Capture the cell that displays the provided text and extract its [X, Y] central coordinate. 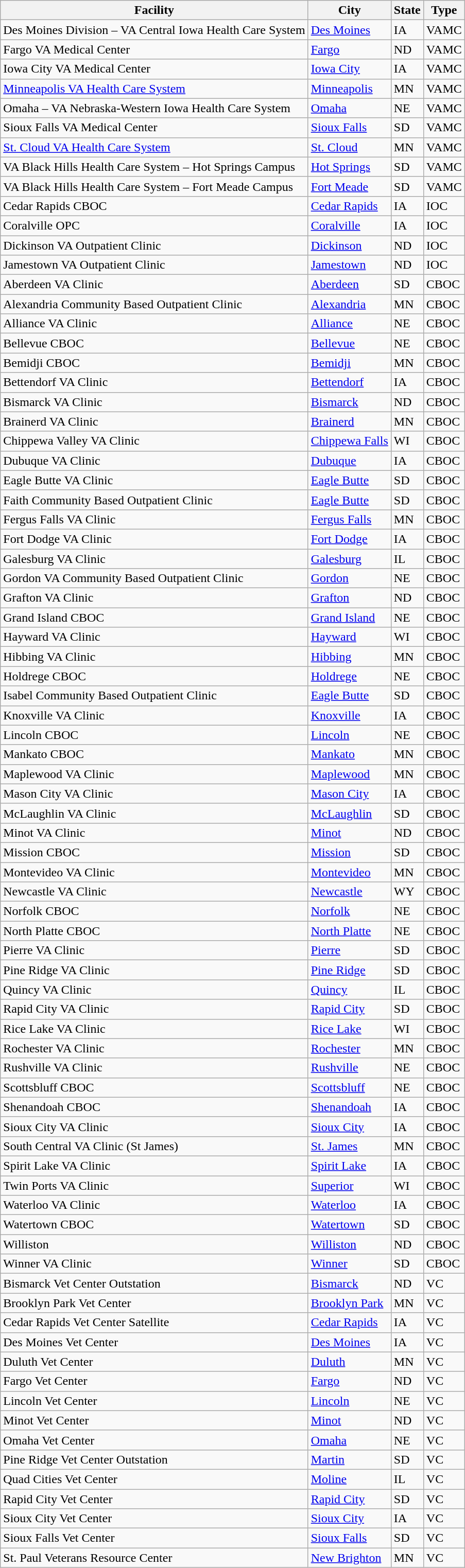
Galesburg VA Clinic [154, 558]
Spirit Lake VA Clinic [154, 1166]
Superior [349, 1185]
Des Moines Vet Center [154, 1342]
Shenandoah [349, 1107]
Hayward VA Clinic [154, 637]
Brooklyn Park Vet Center [154, 1303]
Waterloo [349, 1205]
Minot Vet Center [154, 1420]
Hayward [349, 637]
North Platte CBOC [154, 931]
Pine Ridge Vet Center Outstation [154, 1459]
Faith Community Based Outpatient Clinic [154, 500]
Coralville [349, 225]
Alliance VA Clinic [154, 324]
Martin [349, 1459]
Duluth Vet Center [154, 1362]
Bemidji CBOC [154, 363]
Fergus Falls [349, 519]
Fort Dodge VA Clinic [154, 539]
Grand Island CBOC [154, 618]
Maplewood VA Clinic [154, 774]
VA Black Hills Health Care System – Fort Meade Campus [154, 186]
St. Paul Veterans Resource Center [154, 1558]
Jamestown VA Outpatient Clinic [154, 265]
Minneapolis VA Health Care System [154, 89]
St. Cloud VA Health Care System [154, 147]
Chippewa Falls [349, 441]
Pierre VA Clinic [154, 950]
Dickinson VA Outpatient Clinic [154, 245]
VA Black Hills Health Care System – Hot Springs Campus [154, 167]
Alliance [349, 324]
Brainerd VA Clinic [154, 421]
Omaha – VA Nebraska-Western Iowa Health Care System [154, 108]
Quincy [349, 990]
Fergus Falls VA Clinic [154, 519]
New Brighton [349, 1558]
Hibbing VA Clinic [154, 657]
Fargo Vet Center [154, 1381]
Maplewood [349, 774]
Watertown [349, 1225]
Newcastle [349, 892]
Mission [349, 852]
WY [407, 892]
Brainerd [349, 421]
Winner [349, 1264]
Minot VA Clinic [154, 833]
Lincoln Vet Center [154, 1401]
Brooklyn Park [349, 1303]
Winner VA Clinic [154, 1264]
Aberdeen [349, 285]
City [349, 10]
Twin Ports VA Clinic [154, 1185]
Coralville OPC [154, 225]
Sioux City VA Clinic [154, 1126]
Montevideo VA Clinic [154, 872]
McLaughlin VA Clinic [154, 813]
Chippewa Valley VA Clinic [154, 441]
Alexandria Community Based Outpatient Clinic [154, 304]
State [407, 10]
St. James [349, 1146]
Grafton VA Clinic [154, 598]
Rochester VA Clinic [154, 1048]
Fort Meade [349, 186]
Sioux Falls Vet Center [154, 1538]
Moline [349, 1479]
Montevideo [349, 872]
Rushville [349, 1068]
Rapid City Vet Center [154, 1499]
Bellevue [349, 343]
Pine Ridge [349, 970]
Eagle Butte VA Clinic [154, 480]
Watertown CBOC [154, 1225]
Hot Springs [349, 167]
Minneapolis [349, 89]
Sioux City Vet Center [154, 1519]
Grand Island [349, 618]
Bettendorf [349, 382]
Holdrege [349, 676]
Mankato [349, 754]
Aberdeen VA Clinic [154, 285]
Holdrege CBOC [154, 676]
North Platte [349, 931]
Fort Dodge [349, 539]
Knoxville VA Clinic [154, 715]
Dubuque [349, 461]
Knoxville [349, 715]
Dubuque VA Clinic [154, 461]
Bismarck VA Clinic [154, 402]
Mason City [349, 794]
Quad Cities Vet Center [154, 1479]
Hibbing [349, 657]
Bettendorf VA Clinic [154, 382]
Rushville VA Clinic [154, 1068]
Pierre [349, 950]
Scottsbluff CBOC [154, 1087]
Bismarck Vet Center Outstation [154, 1283]
Iowa City VA Medical Center [154, 69]
Norfolk [349, 911]
Duluth [349, 1362]
Lincoln CBOC [154, 735]
Dickinson [349, 245]
Scottsbluff [349, 1087]
Mason City VA Clinic [154, 794]
Quincy VA Clinic [154, 990]
Fargo VA Medical Center [154, 49]
Newcastle VA Clinic [154, 892]
Pine Ridge VA Clinic [154, 970]
McLaughlin [349, 813]
Gordon [349, 578]
Alexandria [349, 304]
Shenandoah CBOC [154, 1107]
Iowa City [349, 69]
Jamestown [349, 265]
Spirit Lake [349, 1166]
Rice Lake VA Clinic [154, 1029]
Facility [154, 10]
Cedar Rapids CBOC [154, 206]
Bellevue CBOC [154, 343]
Type [444, 10]
Waterloo VA Clinic [154, 1205]
Rochester [349, 1048]
Grafton [349, 598]
Norfolk CBOC [154, 911]
Rice Lake [349, 1029]
Isabel Community Based Outpatient Clinic [154, 696]
Bemidji [349, 363]
Omaha Vet Center [154, 1440]
Rapid City VA Clinic [154, 1009]
St. Cloud [349, 147]
Gordon VA Community Based Outpatient Clinic [154, 578]
Mission CBOC [154, 852]
Mankato CBOC [154, 754]
Cedar Rapids Vet Center Satellite [154, 1323]
Sioux Falls VA Medical Center [154, 128]
Galesburg [349, 558]
Des Moines Division – VA Central Iowa Health Care System [154, 30]
South Central VA Clinic (St James) [154, 1146]
